Locate the cell with the specified text and output its [X, Y] center coordinate. 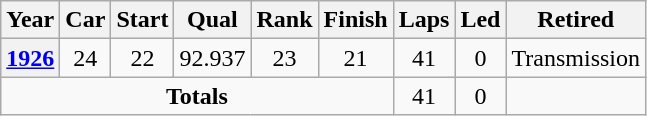
21 [356, 58]
23 [284, 58]
Rank [284, 20]
1926 [30, 58]
22 [142, 58]
Laps [424, 20]
Transmission [576, 58]
Totals [197, 96]
92.937 [212, 58]
Start [142, 20]
Year [30, 20]
24 [86, 58]
Retired [576, 20]
Qual [212, 20]
Led [480, 20]
Finish [356, 20]
Car [86, 20]
